Locate the cell with the specified text and output its (x, y) center coordinate. 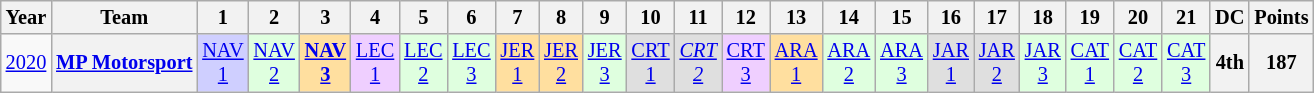
JER2 (561, 63)
CAT2 (1138, 63)
LEC2 (423, 63)
4th (1230, 63)
Team (124, 17)
15 (902, 17)
18 (1043, 17)
1 (222, 17)
CRT1 (651, 63)
CAT1 (1090, 63)
5 (423, 17)
21 (1186, 17)
4 (375, 17)
CAT3 (1186, 63)
ARA2 (848, 63)
JER3 (605, 63)
Points (1281, 17)
19 (1090, 17)
NAV1 (222, 63)
14 (848, 17)
13 (796, 17)
11 (698, 17)
8 (561, 17)
ARA3 (902, 63)
16 (951, 17)
NAV2 (274, 63)
20 (1138, 17)
10 (651, 17)
JAR3 (1043, 63)
17 (997, 17)
JAR2 (997, 63)
NAV3 (326, 63)
LEC1 (375, 63)
Year (26, 17)
3 (326, 17)
ARA1 (796, 63)
JER1 (518, 63)
CRT3 (746, 63)
7 (518, 17)
MP Motorsport (124, 63)
187 (1281, 63)
DC (1230, 17)
2020 (26, 63)
JAR1 (951, 63)
2 (274, 17)
12 (746, 17)
6 (471, 17)
LEC3 (471, 63)
9 (605, 17)
CRT2 (698, 63)
